Output the (X, Y) coordinate of the center of the cell containing the given text.  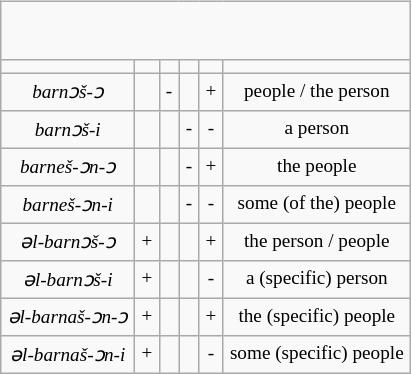
barneš-ɔn-i (68, 204)
barnɔš-i (68, 129)
barneš-ɔn-ɔ (68, 167)
əl-barnaš-ɔn-ɔ (68, 317)
some (specific) people (316, 354)
a (specific) person (316, 279)
əl-barnaš-ɔn-i (68, 354)
the (specific) people (316, 317)
barnɔš-ɔ (68, 92)
a person (316, 129)
əl-barnɔš-ɔ (68, 242)
əl-barnɔš-i (68, 279)
the person / people (316, 242)
some (of the) people (316, 204)
people / the person (316, 92)
the people (316, 167)
